Find where the given text appears and provide that cell's center as (X, Y) coordinate. 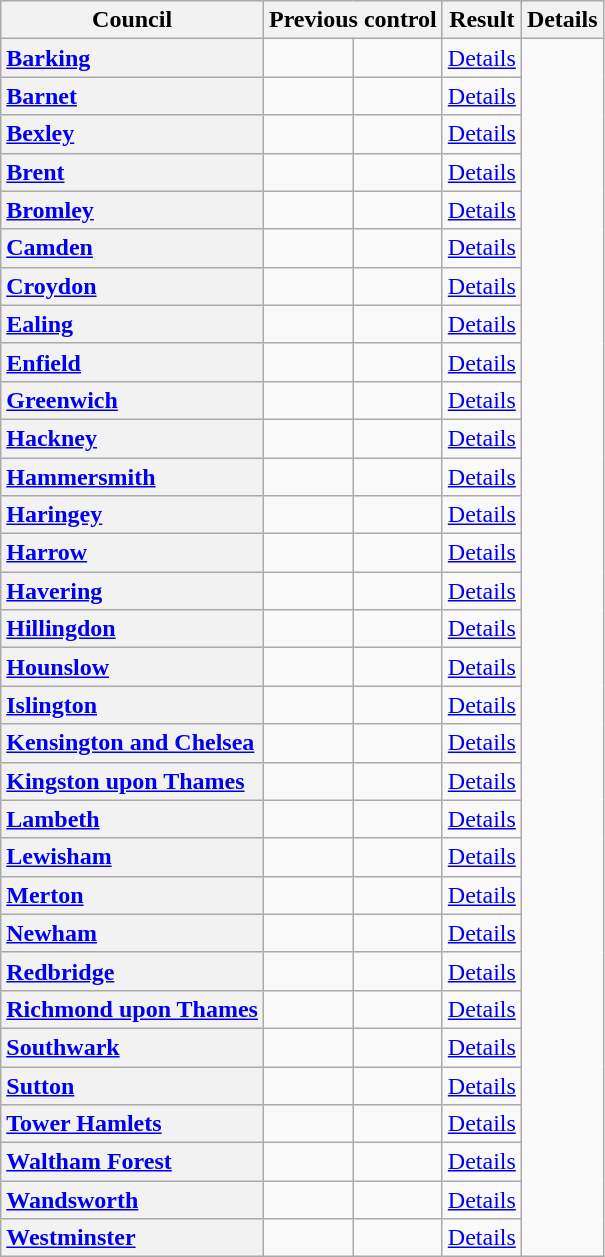
Hounslow (132, 667)
Ealing (132, 324)
Waltham Forest (132, 1162)
Barking (132, 58)
Havering (132, 591)
Richmond upon Thames (132, 1009)
Brent (132, 172)
Bromley (132, 210)
Newham (132, 933)
Hillingdon (132, 629)
Lewisham (132, 857)
Harrow (132, 553)
Result (482, 20)
Sutton (132, 1085)
Camden (132, 248)
Bexley (132, 134)
Merton (132, 895)
Southwark (132, 1047)
Kingston upon Thames (132, 781)
Hammersmith (132, 477)
Hackney (132, 438)
Council (132, 20)
Tower Hamlets (132, 1124)
Enfield (132, 362)
Greenwich (132, 400)
Haringey (132, 515)
Westminster (132, 1238)
Lambeth (132, 819)
Kensington and Chelsea (132, 743)
Wandsworth (132, 1200)
Barnet (132, 96)
Islington (132, 705)
Redbridge (132, 971)
Croydon (132, 286)
Previous control (352, 20)
